Search for the cell housing the specified text and yield its (X, Y) center coordinate. 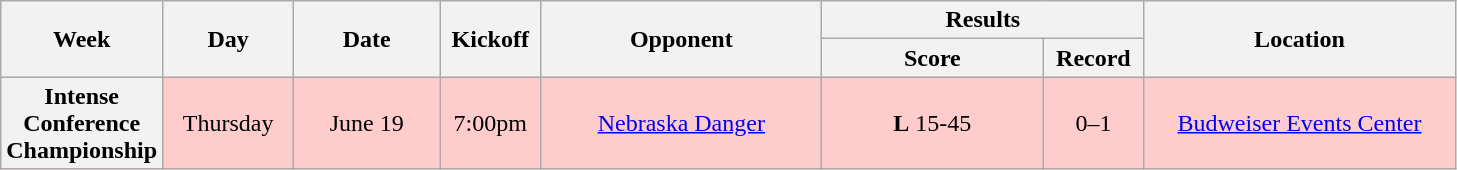
Kickoff (490, 39)
7:00pm (490, 123)
Nebraska Danger (682, 123)
Location (1300, 39)
June 19 (367, 123)
Thursday (228, 123)
Score (932, 58)
Day (228, 39)
0–1 (1094, 123)
L 15-45 (932, 123)
Record (1094, 58)
Date (367, 39)
Budweiser Events Center (1300, 123)
Opponent (682, 39)
Week (82, 39)
Intense Conference Championship (82, 123)
Results (983, 20)
